Search for the cell housing the specified text and yield its [X, Y] center coordinate. 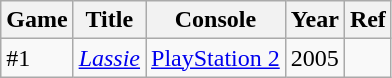
Lassie [109, 58]
#1 [37, 58]
Title [109, 20]
Console [216, 20]
Year [314, 20]
2005 [314, 58]
Game [37, 20]
PlayStation 2 [216, 58]
Ref [368, 20]
